Capture the cell that displays the provided text and extract its [x, y] central coordinate. 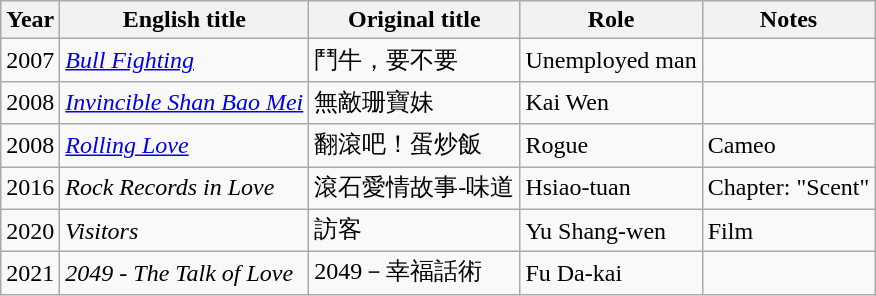
Year [30, 20]
Rogue [611, 146]
2007 [30, 60]
Visitors [184, 230]
訪客 [414, 230]
Rolling Love [184, 146]
無敵珊寶妹 [414, 102]
滾石愛情故事-味道 [414, 188]
Invincible Shan Bao Mei [184, 102]
2049 - The Talk of Love [184, 274]
Hsiao-tuan [611, 188]
翻滾吧！蛋炒飯 [414, 146]
English title [184, 20]
Unemployed man [611, 60]
Cameo [788, 146]
Kai Wen [611, 102]
Fu Da-kai [611, 274]
2021 [30, 274]
鬥牛，要不要 [414, 60]
Yu Shang-wen [611, 230]
Film [788, 230]
2020 [30, 230]
Rock Records in Love [184, 188]
2016 [30, 188]
2049－幸福話術 [414, 274]
Role [611, 20]
Chapter: "Scent" [788, 188]
Bull Fighting [184, 60]
Original title [414, 20]
Notes [788, 20]
